Provide the [X, Y] coordinate of the cell's center where the given text is located.  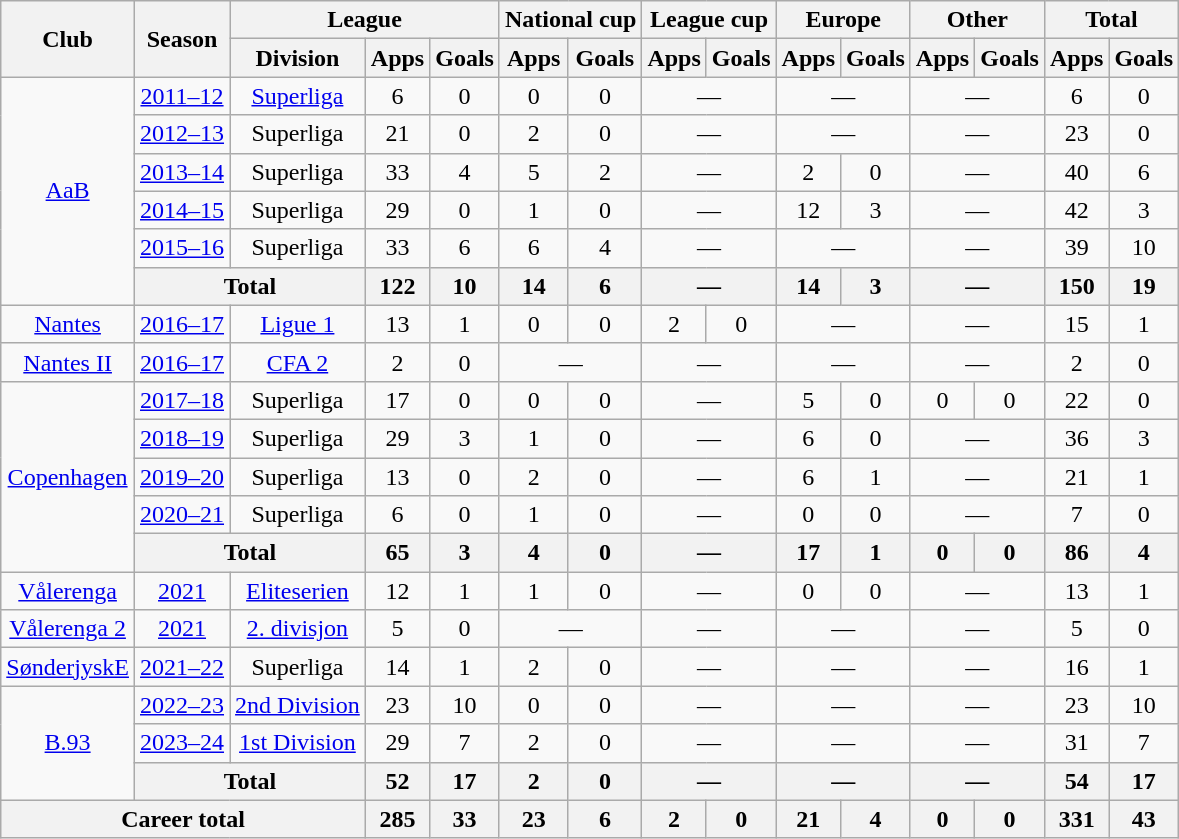
Copenhagen [68, 476]
150 [1076, 286]
65 [397, 553]
2020–21 [182, 515]
National cup [570, 20]
40 [1076, 172]
19 [1144, 286]
2018–19 [182, 438]
2nd Division [298, 705]
43 [1144, 819]
2014–15 [182, 210]
2. divisjon [298, 629]
54 [1076, 781]
285 [397, 819]
Eliteserien [298, 591]
2015–16 [182, 248]
31 [1076, 743]
Europe [843, 20]
Ligue 1 [298, 324]
2022–23 [182, 705]
Season [182, 39]
16 [1076, 667]
2023–24 [182, 743]
CFA 2 [298, 362]
B.93 [68, 743]
Club [68, 39]
League [365, 20]
22 [1076, 400]
15 [1076, 324]
Nantes [68, 324]
Career total [184, 819]
39 [1076, 248]
2011–12 [182, 96]
331 [1076, 819]
Nantes II [68, 362]
AaB [68, 191]
52 [397, 781]
1st Division [298, 743]
Vålerenga 2 [68, 629]
League cup [709, 20]
Division [298, 58]
36 [1076, 438]
122 [397, 286]
Other [977, 20]
86 [1076, 553]
2021–22 [182, 667]
2013–14 [182, 172]
SønderjyskE [68, 667]
2012–13 [182, 134]
2017–18 [182, 400]
2019–20 [182, 477]
Vålerenga [68, 591]
42 [1076, 210]
